Find where the given text appears and provide that cell's center as (X, Y) coordinate. 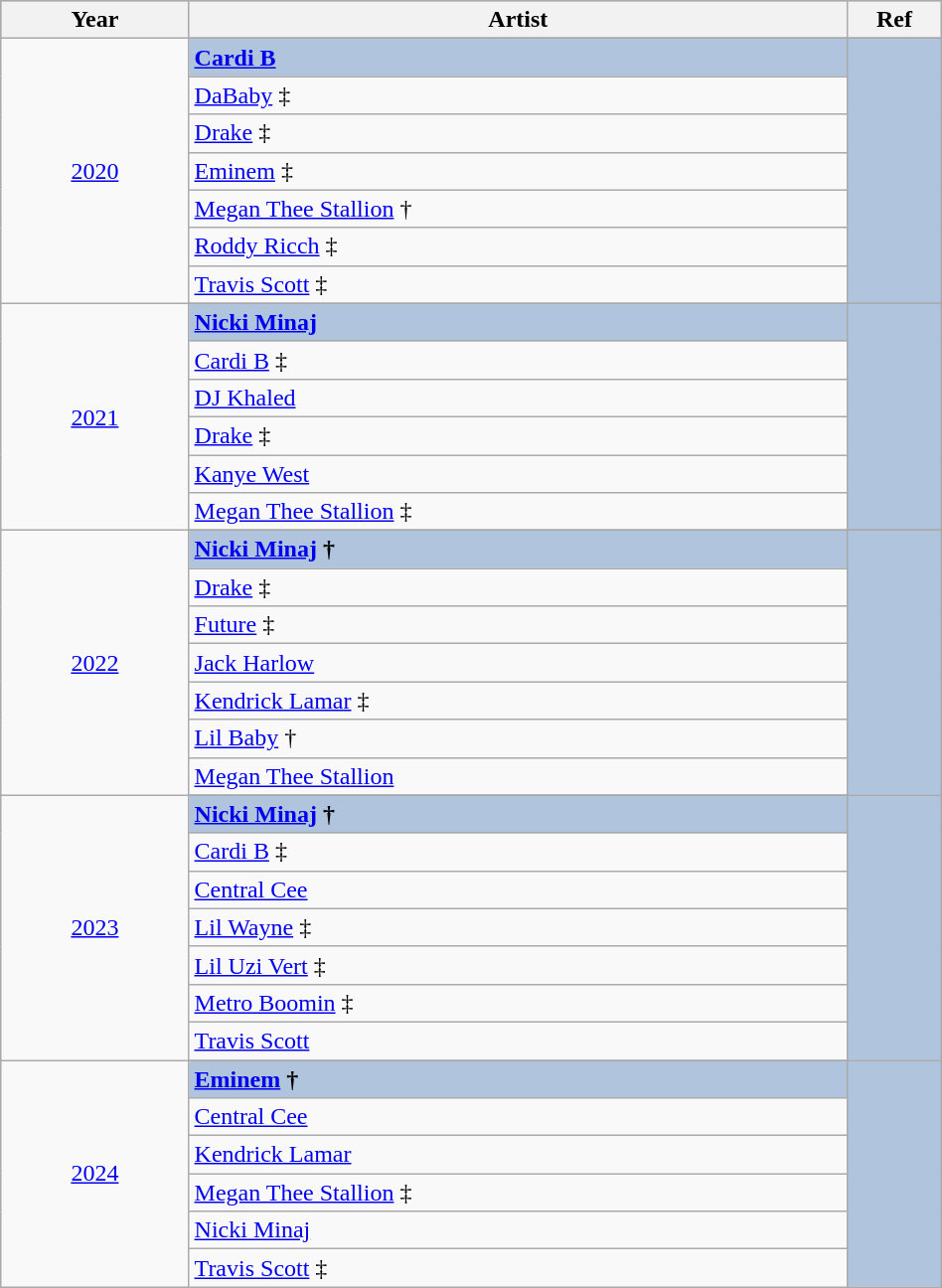
Artist (519, 20)
Eminem † (519, 1078)
2024 (95, 1173)
Jack Harlow (519, 663)
DJ Khaled (519, 398)
2021 (95, 416)
Lil Wayne ‡ (519, 927)
Kendrick Lamar ‡ (519, 701)
Metro Boomin ‡ (519, 1003)
Year (95, 20)
2022 (95, 663)
2020 (95, 171)
Kanye West (519, 474)
Lil Uzi Vert ‡ (519, 965)
Eminem ‡ (519, 171)
Megan Thee Stallion (519, 776)
DaBaby ‡ (519, 95)
2023 (95, 927)
Future ‡ (519, 625)
Kendrick Lamar (519, 1155)
Cardi B (519, 58)
Lil Baby † (519, 738)
Ref (894, 20)
Travis Scott (519, 1041)
Roddy Ricch ‡ (519, 246)
Megan Thee Stallion † (519, 209)
